Determine the (x, y) coordinate at the center of the cell enclosing the given text.  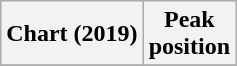
Peakposition (189, 34)
Chart (2019) (72, 34)
